Output the [X, Y] coordinate of the center of the cell containing the given text.  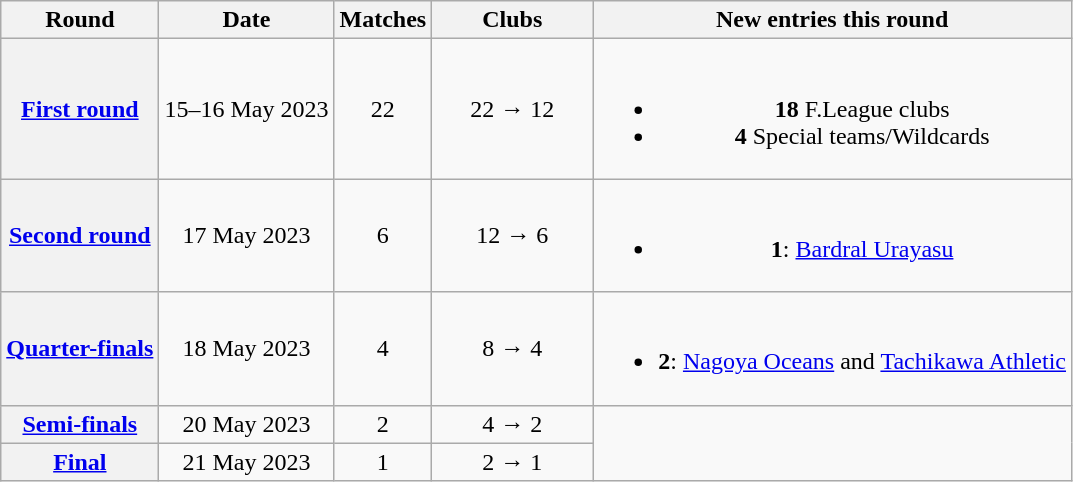
18 May 2023 [246, 348]
1: Bardral Urayasu [832, 236]
1 [383, 462]
2 → 1 [512, 462]
Semi-finals [80, 424]
18 F.League clubs4 Special teams/Wildcards [832, 109]
22 [383, 109]
4 [383, 348]
15–16 May 2023 [246, 109]
Second round [80, 236]
4 → 2 [512, 424]
17 May 2023 [246, 236]
First round [80, 109]
8 → 4 [512, 348]
Round [80, 20]
12 → 6 [512, 236]
Quarter-finals [80, 348]
Date [246, 20]
Clubs [512, 20]
20 May 2023 [246, 424]
6 [383, 236]
Matches [383, 20]
New entries this round [832, 20]
2 [383, 424]
22 → 12 [512, 109]
Final [80, 462]
21 May 2023 [246, 462]
2: Nagoya Oceans and Tachikawa Athletic [832, 348]
